Detect which cell encompasses the target text, then output its (x, y) center coordinate. 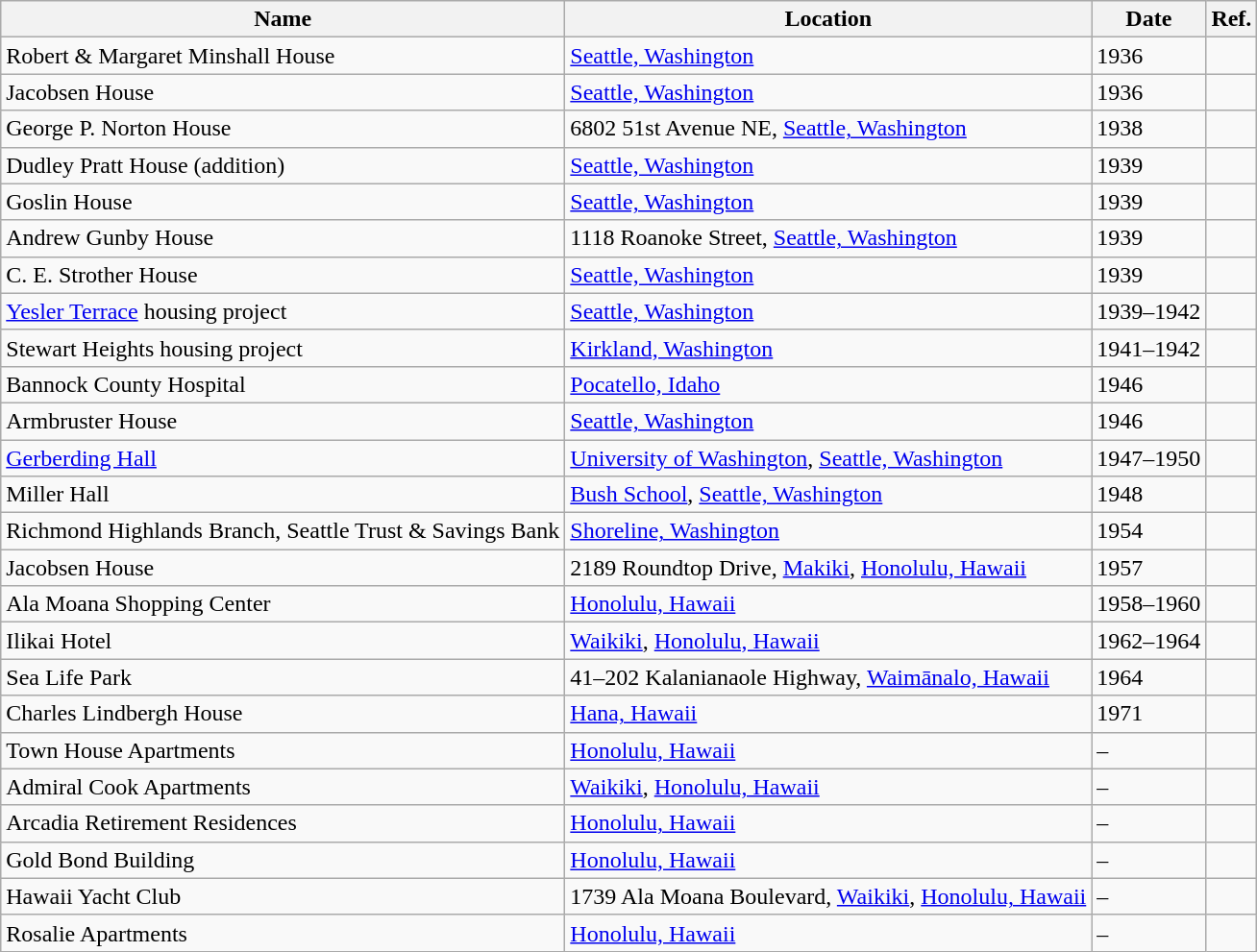
Armbruster House (283, 421)
1958–1960 (1149, 604)
Shoreline, Washington (828, 531)
Rosalie Apartments (283, 933)
Name (283, 19)
1939–1942 (1149, 311)
Miller Hall (283, 495)
Pocatello, Idaho (828, 384)
C. E. Strother House (283, 275)
Goslin House (283, 202)
1739 Ala Moana Boulevard, Waikiki, Honolulu, Hawaii (828, 896)
2189 Roundtop Drive, Makiki, Honolulu, Hawaii (828, 568)
Ref. (1232, 19)
Ala Moana Shopping Center (283, 604)
Town House Apartments (283, 750)
Arcadia Retirement Residences (283, 823)
Charles Lindbergh House (283, 714)
Sea Life Park (283, 677)
1957 (1149, 568)
Bush School, Seattle, Washington (828, 495)
Hana, Hawaii (828, 714)
Richmond Highlands Branch, Seattle Trust & Savings Bank (283, 531)
Date (1149, 19)
1964 (1149, 677)
Andrew Gunby House (283, 238)
Gerberding Hall (283, 458)
1947–1950 (1149, 458)
University of Washington, Seattle, Washington (828, 458)
1954 (1149, 531)
Stewart Heights housing project (283, 348)
Bannock County Hospital (283, 384)
Kirkland, Washington (828, 348)
1118 Roanoke Street, Seattle, Washington (828, 238)
1948 (1149, 495)
1962–1964 (1149, 641)
Hawaii Yacht Club (283, 896)
Dudley Pratt House (addition) (283, 165)
Robert & Margaret Minshall House (283, 56)
Yesler Terrace housing project (283, 311)
41–202 Kalanianaole Highway, Waimānalo, Hawaii (828, 677)
6802 51st Avenue NE, Seattle, Washington (828, 129)
Gold Bond Building (283, 860)
Location (828, 19)
Admiral Cook Apartments (283, 787)
1938 (1149, 129)
Ilikai Hotel (283, 641)
1971 (1149, 714)
1941–1942 (1149, 348)
George P. Norton House (283, 129)
